Determine the [X, Y] coordinate at the center of the cell enclosing the given text.  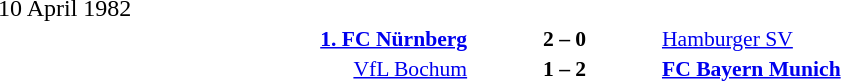
2 – 0 [564, 38]
